Capture the cell that displays the provided text and extract its [x, y] central coordinate. 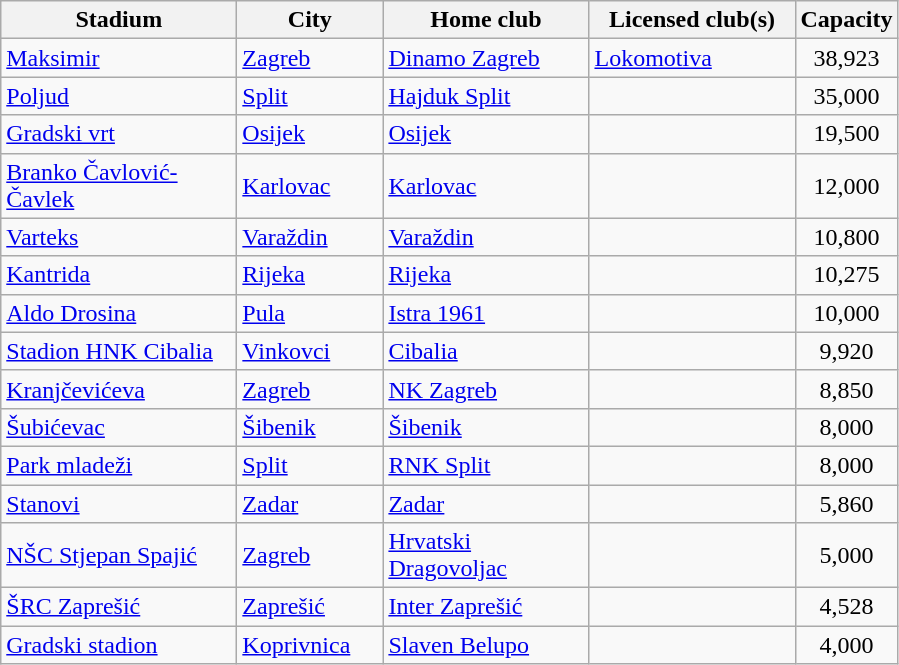
10,000 [846, 313]
NK Zagreb [486, 389]
Slaven Belupo [486, 645]
Aldo Drosina [119, 313]
Hrvatski Dragovoljac [486, 556]
Inter Zaprešić [486, 607]
Capacity [846, 20]
Stadion HNK Cibalia [119, 351]
8,850 [846, 389]
Zaprešić [310, 607]
Stanovi [119, 503]
Šubićevac [119, 427]
Dinamo Zagreb [486, 58]
5,000 [846, 556]
Koprivnica [310, 645]
Lokomotiva [692, 58]
9,920 [846, 351]
Home club [486, 20]
Branko Čavlović-Čavlek [119, 186]
Kranjčevićeva [119, 389]
Licensed club(s) [692, 20]
Hajduk Split [486, 96]
Kantrida [119, 275]
ŠRC Zaprešić [119, 607]
Park mladeži [119, 465]
10,800 [846, 237]
4,000 [846, 645]
Poljud [119, 96]
Istra 1961 [486, 313]
Vinkovci [310, 351]
Cibalia [486, 351]
10,275 [846, 275]
Gradski vrt [119, 134]
5,860 [846, 503]
Maksimir [119, 58]
19,500 [846, 134]
Pula [310, 313]
12,000 [846, 186]
Gradski stadion [119, 645]
City [310, 20]
RNK Split [486, 465]
NŠC Stjepan Spajić [119, 556]
Stadium [119, 20]
Varteks [119, 237]
38,923 [846, 58]
4,528 [846, 607]
35,000 [846, 96]
